For the text-containing cell, return its midpoint in (X, Y) coordinate format. 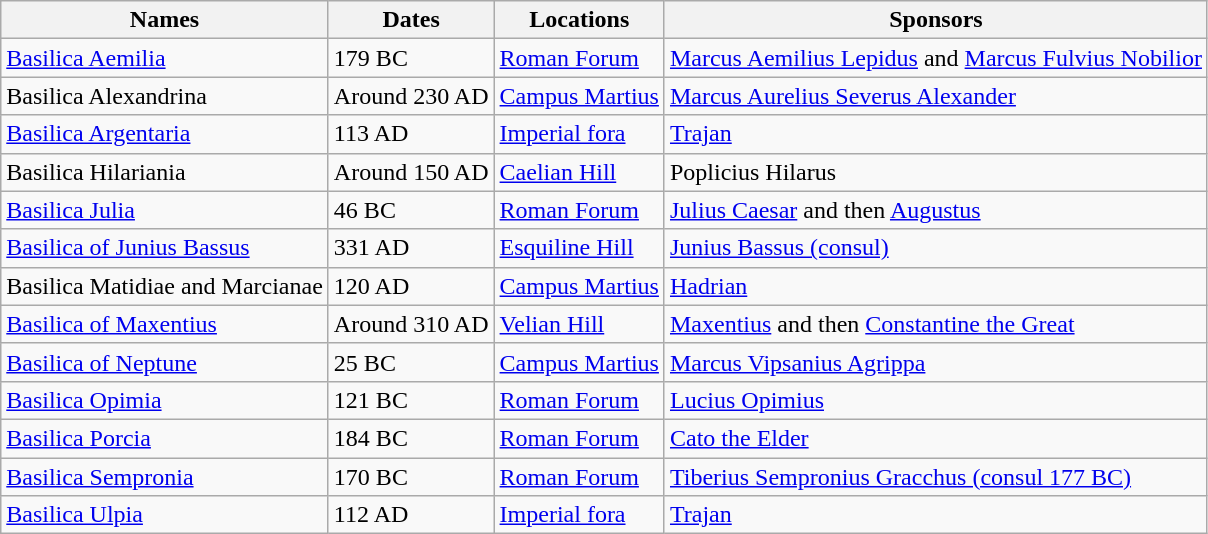
Basilica Sempronia (165, 477)
Marcus Aurelius Severus Alexander (936, 96)
Basilica of Junius Bassus (165, 248)
Names (165, 20)
Cato the Elder (936, 438)
Poplicius Hilarus (936, 172)
Basilica Matidiae and Marcianae (165, 286)
Velian Hill (579, 324)
Marcus Aemilius Lepidus and Marcus Fulvius Nobilior (936, 58)
46 BC (411, 210)
Esquiline Hill (579, 248)
Basilica Julia (165, 210)
Junius Bassus (consul) (936, 248)
112 AD (411, 515)
Basilica Hilariania (165, 172)
Basilica of Maxentius (165, 324)
Basilica of Neptune (165, 362)
184 BC (411, 438)
Around 310 AD (411, 324)
Dates (411, 20)
Sponsors (936, 20)
Basilica Alexandrina (165, 96)
Lucius Opimius (936, 400)
120 AD (411, 286)
170 BC (411, 477)
Basilica Argentaria (165, 134)
Basilica Opimia (165, 400)
179 BC (411, 58)
Caelian Hill (579, 172)
121 BC (411, 400)
Julius Caesar and then Augustus (936, 210)
Around 150 AD (411, 172)
331 AD (411, 248)
Hadrian (936, 286)
Basilica Porcia (165, 438)
Locations (579, 20)
Basilica Aemilia (165, 58)
Maxentius and then Constantine the Great (936, 324)
Marcus Vipsanius Agrippa (936, 362)
113 AD (411, 134)
Basilica Ulpia (165, 515)
25 BC (411, 362)
Around 230 AD (411, 96)
Tiberius Sempronius Gracchus (consul 177 BC) (936, 477)
